Pinpoint the cell where the given text exists, returning its (x, y) midpoint coordinate. 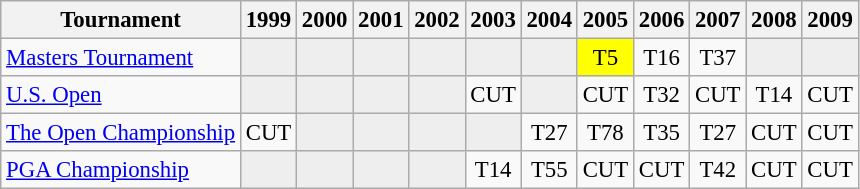
2007 (718, 20)
1999 (268, 20)
T55 (549, 170)
PGA Championship (121, 170)
U.S. Open (121, 95)
2009 (830, 20)
2000 (325, 20)
2001 (381, 20)
2008 (774, 20)
T42 (718, 170)
2002 (437, 20)
The Open Championship (121, 133)
Masters Tournament (121, 58)
T16 (661, 58)
T35 (661, 133)
2005 (605, 20)
2003 (493, 20)
T5 (605, 58)
Tournament (121, 20)
T32 (661, 95)
T78 (605, 133)
T37 (718, 58)
2004 (549, 20)
2006 (661, 20)
